For the text-containing cell, return its midpoint in (X, Y) coordinate format. 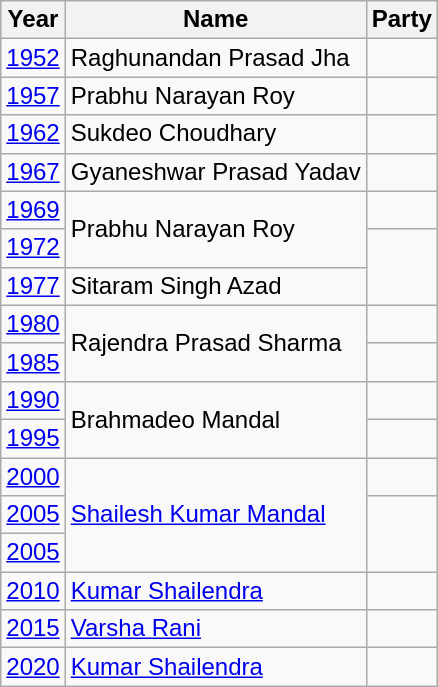
Gyaneshwar Prasad Yadav (216, 172)
Year (33, 20)
1977 (33, 286)
Sitaram Singh Azad (216, 286)
1967 (33, 172)
2010 (33, 591)
1972 (33, 248)
Shailesh Kumar Mandal (216, 515)
Brahmadeo Mandal (216, 419)
1995 (33, 438)
1990 (33, 400)
1980 (33, 324)
Rajendra Prasad Sharma (216, 343)
2015 (33, 629)
2020 (33, 667)
Raghunandan Prasad Jha (216, 58)
1952 (33, 58)
1985 (33, 362)
Sukdeo Choudhary (216, 134)
Name (216, 20)
Varsha Rani (216, 629)
Party (402, 20)
1962 (33, 134)
2000 (33, 477)
1969 (33, 210)
1957 (33, 96)
